Provide the (X, Y) coordinate of the cell's center where the given text is located.  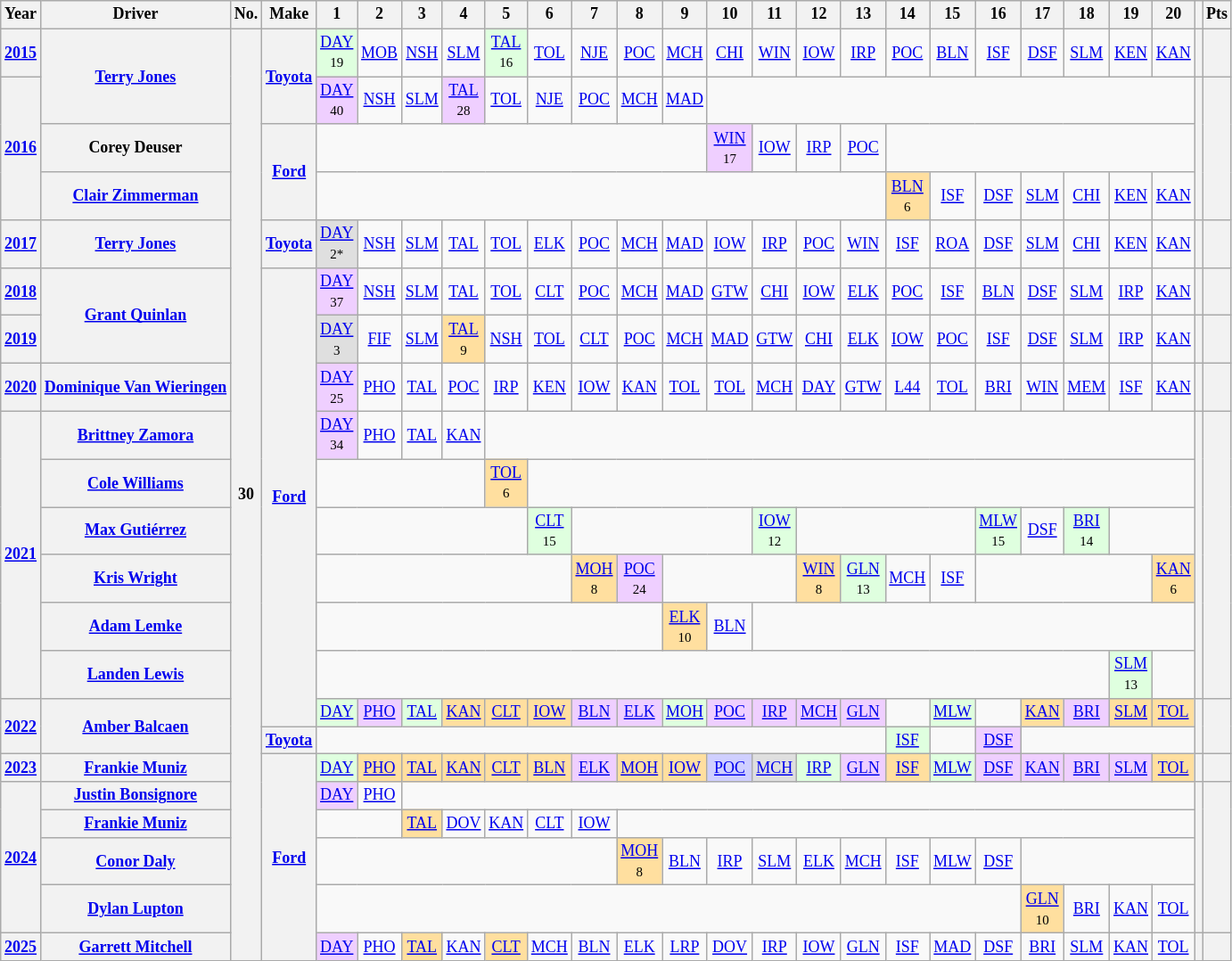
Brittney Zamora (136, 435)
DAY19 (337, 53)
2016 (21, 148)
Adam Lemke (136, 627)
Year (21, 14)
Garrett Mitchell (136, 947)
GLN10 (1042, 909)
DAY34 (337, 435)
2017 (21, 244)
TAL16 (506, 53)
11 (775, 14)
SLM13 (1131, 675)
KAN6 (1173, 579)
CLT15 (549, 531)
DAY2* (337, 244)
ELK10 (685, 627)
MOB (380, 53)
3 (422, 14)
14 (908, 14)
Justin Bonsignore (136, 795)
1 (337, 14)
Make (289, 14)
10 (729, 14)
L44 (908, 388)
Driver (136, 14)
18 (1087, 14)
13 (863, 14)
MEM (1087, 388)
30 (246, 495)
9 (685, 14)
No. (246, 14)
2015 (21, 53)
8 (640, 14)
7 (594, 14)
MLW15 (998, 531)
Grant Quinlan (136, 316)
17 (1042, 14)
IOW12 (775, 531)
2019 (21, 340)
12 (819, 14)
Conor Daly (136, 861)
GLN13 (863, 579)
Landen Lewis (136, 675)
2023 (21, 768)
2018 (21, 292)
Dylan Lupton (136, 909)
POC24 (640, 579)
2020 (21, 388)
TOL6 (506, 483)
WIN8 (819, 579)
15 (952, 14)
DAY3 (337, 340)
Amber Balcaen (136, 726)
BRI14 (1087, 531)
FIF (380, 340)
DAY40 (337, 101)
TAL28 (464, 101)
Dominique Van Wieringen (136, 388)
DAY37 (337, 292)
6 (549, 14)
Max Gutiérrez (136, 531)
2021 (21, 554)
Pts (1218, 14)
Cole Williams (136, 483)
Corey Deuser (136, 148)
BLN6 (908, 196)
Clair Zimmerman (136, 196)
19 (1131, 14)
2025 (21, 947)
2022 (21, 726)
WIN17 (729, 148)
20 (1173, 14)
Kris Wright (136, 579)
LRP (685, 947)
DAY25 (337, 388)
2 (380, 14)
TAL9 (464, 340)
ROA (952, 244)
4 (464, 14)
5 (506, 14)
16 (998, 14)
2024 (21, 858)
